Extract the (x, y) coordinate from the center of the cell holding the provided text.  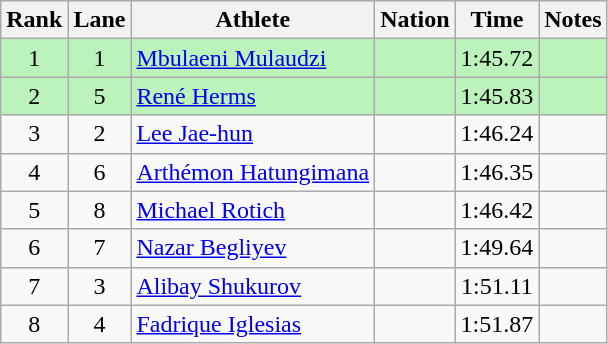
1:45.72 (497, 58)
Rank (34, 20)
Notes (573, 20)
Time (497, 20)
1:46.35 (497, 172)
Fadrique Iglesias (253, 324)
René Herms (253, 96)
1:49.64 (497, 248)
Lee Jae-hun (253, 134)
Michael Rotich (253, 210)
Mbulaeni Mulaudzi (253, 58)
1:51.11 (497, 286)
Athlete (253, 20)
Alibay Shukurov (253, 286)
Arthémon Hatungimana (253, 172)
1:46.24 (497, 134)
Lane (100, 20)
1:45.83 (497, 96)
1:51.87 (497, 324)
Nation (415, 20)
1:46.42 (497, 210)
Nazar Begliyev (253, 248)
